Pinpoint the cell where the given text exists, returning its [x, y] midpoint coordinate. 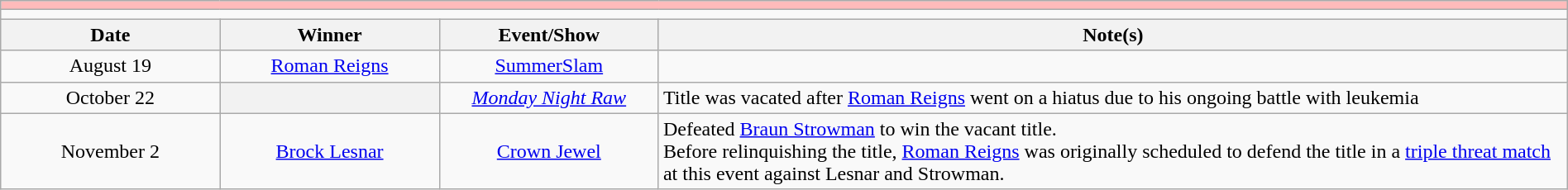
Event/Show [549, 35]
Monday Night Raw [549, 97]
Roman Reigns [329, 66]
Brock Lesnar [329, 151]
SummerSlam [549, 66]
August 19 [111, 66]
Note(s) [1113, 35]
Winner [329, 35]
Title was vacated after Roman Reigns went on a hiatus due to his ongoing battle with leukemia [1113, 97]
Crown Jewel [549, 151]
November 2 [111, 151]
Date [111, 35]
October 22 [111, 97]
